Find where the given text appears and provide that cell's center as [x, y] coordinate. 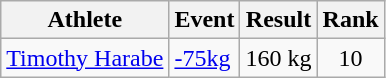
160 kg [278, 58]
Athlete [85, 20]
Rank [350, 20]
Timothy Harabe [85, 58]
Result [278, 20]
-75kg [204, 58]
10 [350, 58]
Event [204, 20]
